Capture the cell that displays the provided text and extract its (x, y) central coordinate. 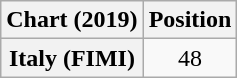
Chart (2019) (72, 20)
Italy (FIMI) (72, 58)
Position (190, 20)
48 (190, 58)
